Capture the cell that displays the provided text and extract its [x, y] central coordinate. 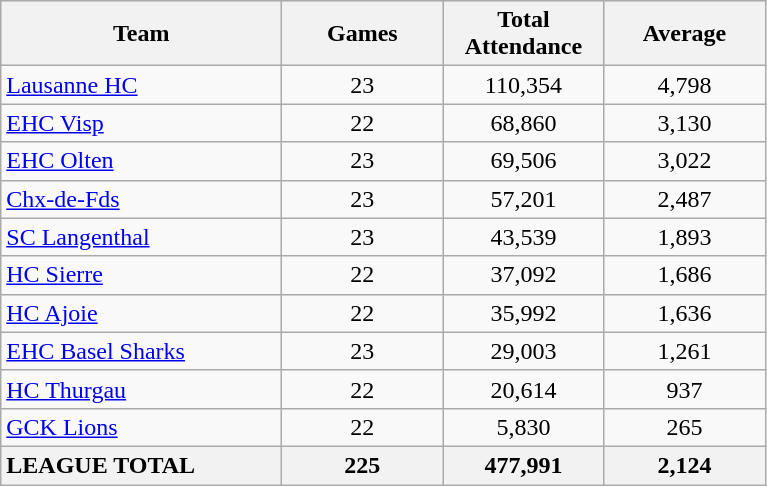
Average [684, 34]
3,022 [684, 161]
LEAGUE TOTAL [142, 465]
EHC Olten [142, 161]
HC Sierre [142, 275]
5,830 [524, 427]
3,130 [684, 123]
SC Langenthal [142, 237]
1,686 [684, 275]
225 [362, 465]
57,201 [524, 199]
29,003 [524, 351]
20,614 [524, 389]
265 [684, 427]
EHC Basel Sharks [142, 351]
43,539 [524, 237]
68,860 [524, 123]
HC Thurgau [142, 389]
4,798 [684, 85]
Chx-de-Fds [142, 199]
TotalAttendance [524, 34]
110,354 [524, 85]
2,124 [684, 465]
937 [684, 389]
477,991 [524, 465]
Games [362, 34]
1,636 [684, 313]
69,506 [524, 161]
1,261 [684, 351]
GCK Lions [142, 427]
HC Ajoie [142, 313]
Team [142, 34]
EHC Visp [142, 123]
37,092 [524, 275]
2,487 [684, 199]
35,992 [524, 313]
Lausanne HC [142, 85]
1,893 [684, 237]
